Return the (x, y) coordinate for the center point of the cell that contains the specified text.  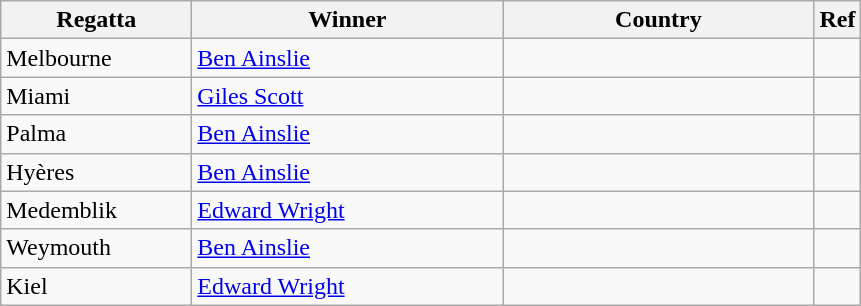
Kiel (96, 286)
Winner (348, 20)
Palma (96, 134)
Miami (96, 96)
Regatta (96, 20)
Giles Scott (348, 96)
Ref (838, 20)
Melbourne (96, 58)
Hyères (96, 172)
Country (658, 20)
Weymouth (96, 248)
Medemblik (96, 210)
